Return (X, Y) of the center of cell containing provided text 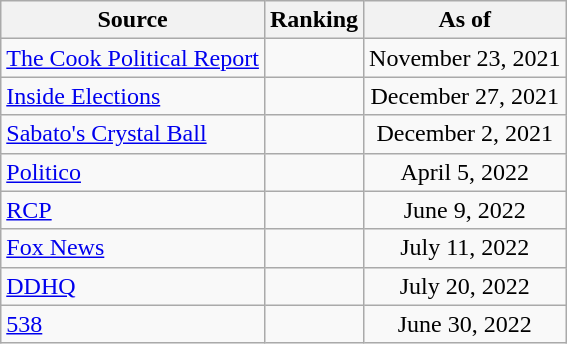
July 11, 2022 (465, 248)
Fox News (133, 248)
November 23, 2021 (465, 58)
April 5, 2022 (465, 172)
RCP (133, 210)
DDHQ (133, 286)
Inside Elections (133, 96)
Sabato's Crystal Ball (133, 134)
Source (133, 20)
The Cook Political Report (133, 58)
June 30, 2022 (465, 324)
December 2, 2021 (465, 134)
Ranking (314, 20)
538 (133, 324)
June 9, 2022 (465, 210)
As of (465, 20)
December 27, 2021 (465, 96)
July 20, 2022 (465, 286)
Politico (133, 172)
